Find where the given text appears and provide that cell's center as (x, y) coordinate. 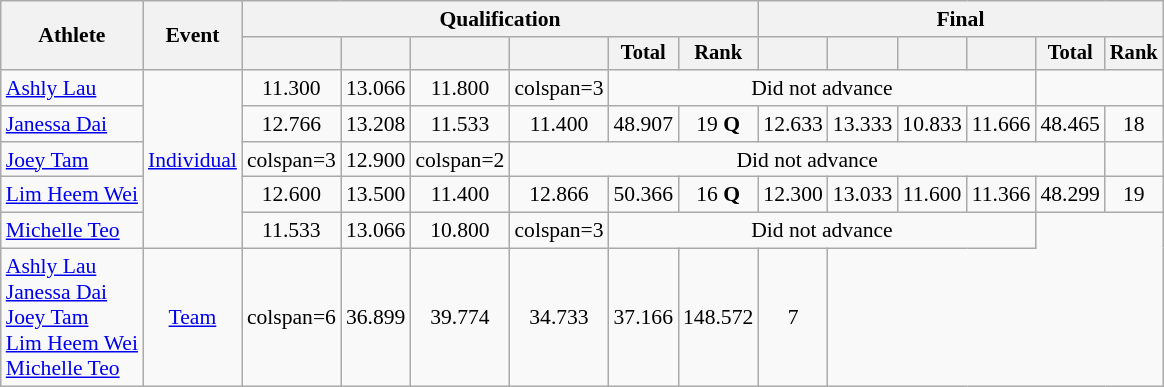
13.500 (376, 195)
Athlete (72, 36)
148.572 (718, 318)
Ashly Lau (72, 88)
36.899 (376, 318)
Event (192, 36)
Qualification (500, 19)
13.033 (862, 195)
Lim Heem Wei (72, 195)
12.633 (792, 124)
16 Q (718, 195)
37.166 (644, 318)
Team (192, 318)
colspan=2 (460, 160)
11.300 (292, 88)
Janessa Dai (72, 124)
11.600 (932, 195)
7 (792, 318)
11.366 (1002, 195)
Ashly LauJanessa DaiJoey TamLim Heem WeiMichelle Teo (72, 318)
10.833 (932, 124)
50.366 (644, 195)
12.866 (558, 195)
18 (1134, 124)
10.800 (460, 231)
48.299 (1070, 195)
19 Q (718, 124)
48.907 (644, 124)
Michelle Teo (72, 231)
48.465 (1070, 124)
12.766 (292, 124)
12.600 (292, 195)
Individual (192, 159)
19 (1134, 195)
Joey Tam (72, 160)
12.300 (792, 195)
34.733 (558, 318)
colspan=6 (292, 318)
13.208 (376, 124)
Final (960, 19)
39.774 (460, 318)
11.666 (1002, 124)
13.333 (862, 124)
12.900 (376, 160)
11.800 (460, 88)
